Provide the (X, Y) coordinate of the cell's center where the given text is located.  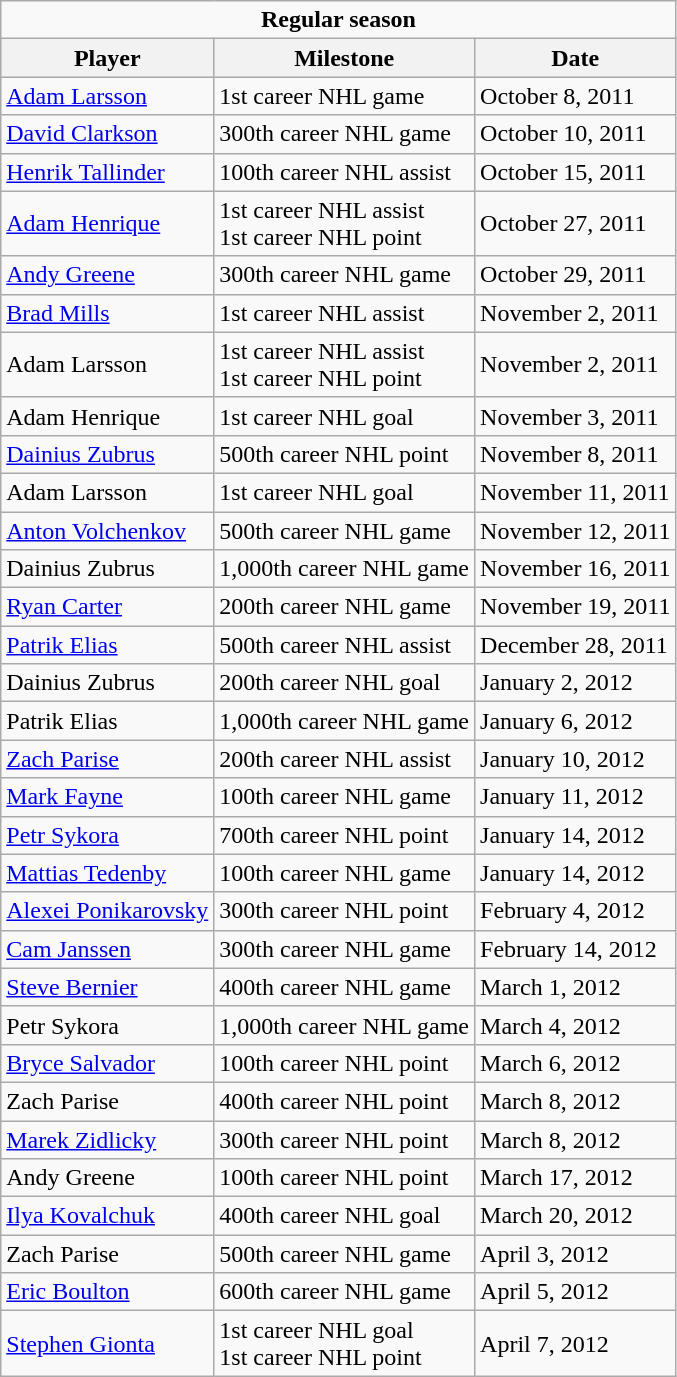
October 15, 2011 (576, 172)
March 6, 2012 (576, 1063)
Henrik Tallinder (108, 172)
1st career NHL game (344, 96)
November 12, 2011 (576, 531)
March 17, 2012 (576, 1178)
Stephen Gionta (108, 1344)
100th career NHL assist (344, 172)
Regular season (338, 20)
November 11, 2011 (576, 492)
November 16, 2011 (576, 569)
October 10, 2011 (576, 134)
April 3, 2012 (576, 1254)
1st career NHL assist (344, 313)
March 4, 2012 (576, 1025)
February 4, 2012 (576, 911)
Anton Volchenkov (108, 531)
Eric Boulton (108, 1292)
700th career NHL point (344, 835)
November 3, 2011 (576, 416)
October 27, 2011 (576, 224)
November 8, 2011 (576, 454)
Steve Bernier (108, 987)
November 19, 2011 (576, 607)
January 6, 2012 (576, 721)
1st career NHL goal1st career NHL point (344, 1344)
David Clarkson (108, 134)
Milestone (344, 58)
January 2, 2012 (576, 683)
March 20, 2012 (576, 1216)
April 5, 2012 (576, 1292)
500th career NHL point (344, 454)
Player (108, 58)
October 8, 2011 (576, 96)
February 14, 2012 (576, 949)
200th career NHL goal (344, 683)
March 1, 2012 (576, 987)
December 28, 2011 (576, 645)
200th career NHL game (344, 607)
400th career NHL point (344, 1101)
Mattias Tedenby (108, 873)
Cam Janssen (108, 949)
January 11, 2012 (576, 797)
200th career NHL assist (344, 759)
400th career NHL game (344, 987)
Date (576, 58)
400th career NHL goal (344, 1216)
Bryce Salvador (108, 1063)
October 29, 2011 (576, 275)
600th career NHL game (344, 1292)
January 10, 2012 (576, 759)
Marek Zidlicky (108, 1139)
Ryan Carter (108, 607)
Mark Fayne (108, 797)
Ilya Kovalchuk (108, 1216)
500th career NHL assist (344, 645)
Brad Mills (108, 313)
Alexei Ponikarovsky (108, 911)
April 7, 2012 (576, 1344)
